Output the [x, y] coordinate of the center of the cell containing the given text.  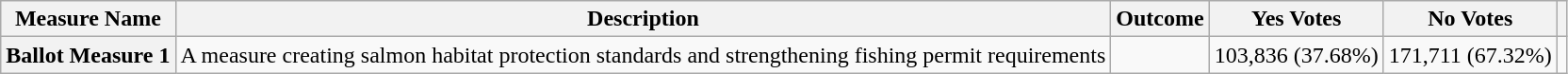
No Votes [1470, 19]
171,711 (67.32%) [1470, 55]
Ballot Measure 1 [89, 55]
Yes Votes [1297, 19]
Outcome [1160, 19]
Measure Name [89, 19]
Description [643, 19]
103,836 (37.68%) [1297, 55]
A measure creating salmon habitat protection standards and strengthening fishing permit requirements [643, 55]
